Capture the cell that displays the provided text and extract its (X, Y) central coordinate. 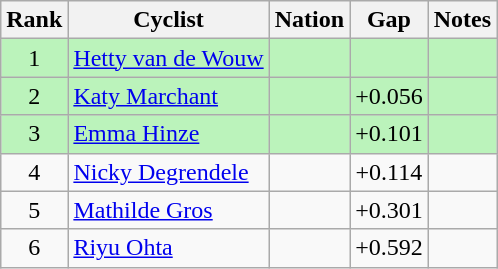
+0.056 (390, 96)
4 (34, 172)
Nation (309, 20)
Riyu Ohta (168, 248)
5 (34, 210)
+0.592 (390, 248)
Notes (462, 20)
+0.114 (390, 172)
Mathilde Gros (168, 210)
Nicky Degrendele (168, 172)
6 (34, 248)
Rank (34, 20)
Katy Marchant (168, 96)
Gap (390, 20)
3 (34, 134)
Hetty van de Wouw (168, 58)
1 (34, 58)
+0.101 (390, 134)
Emma Hinze (168, 134)
+0.301 (390, 210)
Cyclist (168, 20)
2 (34, 96)
